From the cell containing the given text, extract its center point as [x, y] coordinate. 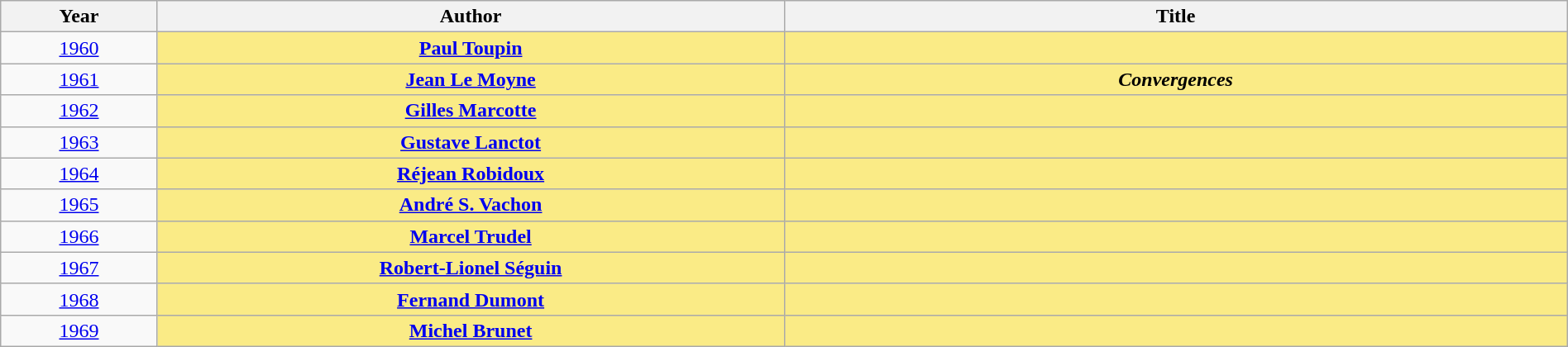
Marcel Trudel [471, 236]
1969 [79, 330]
Gilles Marcotte [471, 111]
Robert-Lionel Séguin [471, 268]
Title [1176, 17]
1960 [79, 48]
Paul Toupin [471, 48]
1961 [79, 79]
Jean Le Moyne [471, 79]
Author [471, 17]
1964 [79, 173]
Convergences [1176, 79]
Fernand Dumont [471, 299]
1966 [79, 236]
Réjean Robidoux [471, 173]
Year [79, 17]
1963 [79, 142]
Michel Brunet [471, 330]
1965 [79, 205]
1967 [79, 268]
André S. Vachon [471, 205]
Gustave Lanctot [471, 142]
1962 [79, 111]
1968 [79, 299]
